Capture the cell that displays the provided text and extract its (x, y) central coordinate. 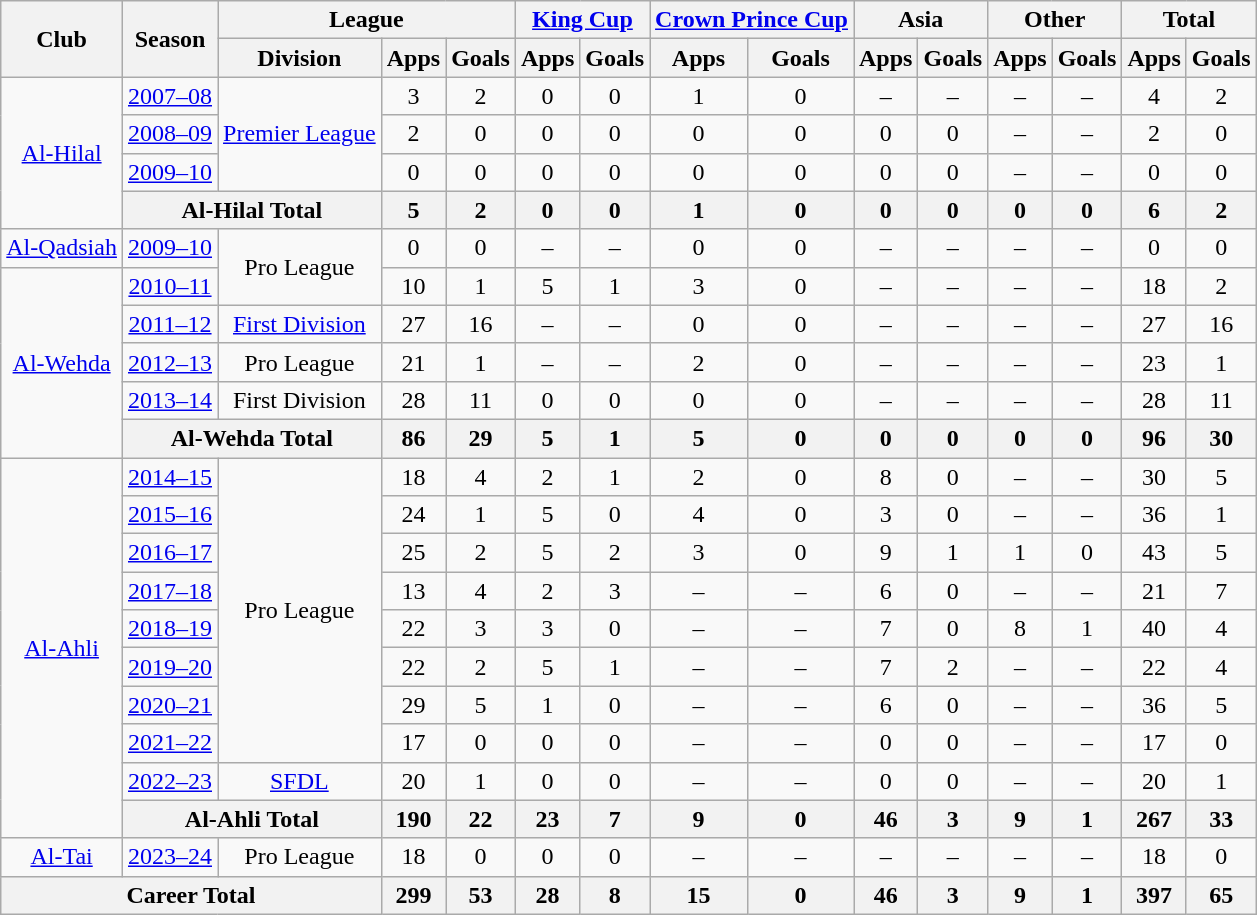
Season (170, 39)
2016–17 (170, 553)
2013–14 (170, 400)
65 (1221, 895)
190 (413, 819)
2022–23 (170, 781)
Total (1189, 20)
2010–11 (170, 286)
Al-Wehda Total (252, 438)
33 (1221, 819)
Al-Wehda (62, 362)
2015–16 (170, 515)
40 (1154, 629)
Division (300, 58)
2017–18 (170, 591)
2008–09 (170, 134)
267 (1154, 819)
League (367, 20)
Premier League (300, 134)
Al-Tai (62, 857)
96 (1154, 438)
24 (413, 515)
2019–20 (170, 667)
Career Total (191, 895)
Al-Ahli Total (252, 819)
Other (1055, 20)
2020–21 (170, 705)
13 (413, 591)
2021–22 (170, 743)
25 (413, 553)
Crown Prince Cup (752, 20)
King Cup (582, 20)
2011–12 (170, 324)
43 (1154, 553)
397 (1154, 895)
SFDL (300, 781)
10 (413, 286)
86 (413, 438)
299 (413, 895)
Al-Hilal Total (252, 210)
2023–24 (170, 857)
Club (62, 39)
53 (481, 895)
15 (699, 895)
Al-Ahli (62, 648)
2018–19 (170, 629)
2012–13 (170, 362)
2007–08 (170, 96)
Al-Qadsiah (62, 248)
Asia (921, 20)
Al-Hilal (62, 153)
2014–15 (170, 477)
